Return the [x, y] coordinate for the center point of the cell that contains the specified text.  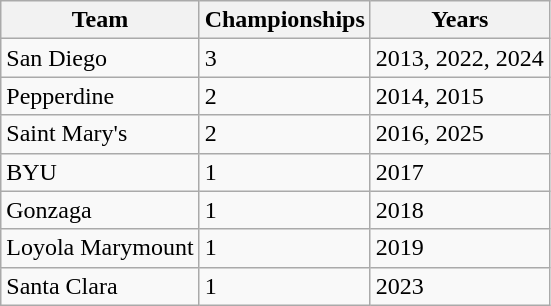
Years [460, 20]
Santa Clara [100, 286]
Team [100, 20]
Loyola Marymount [100, 248]
BYU [100, 172]
San Diego [100, 58]
2019 [460, 248]
2018 [460, 210]
Pepperdine [100, 96]
Gonzaga [100, 210]
2014, 2015 [460, 96]
2013, 2022, 2024 [460, 58]
3 [284, 58]
2017 [460, 172]
Championships [284, 20]
2016, 2025 [460, 134]
Saint Mary's [100, 134]
2023 [460, 286]
